Locate the cell with the specified text and output its [x, y] center coordinate. 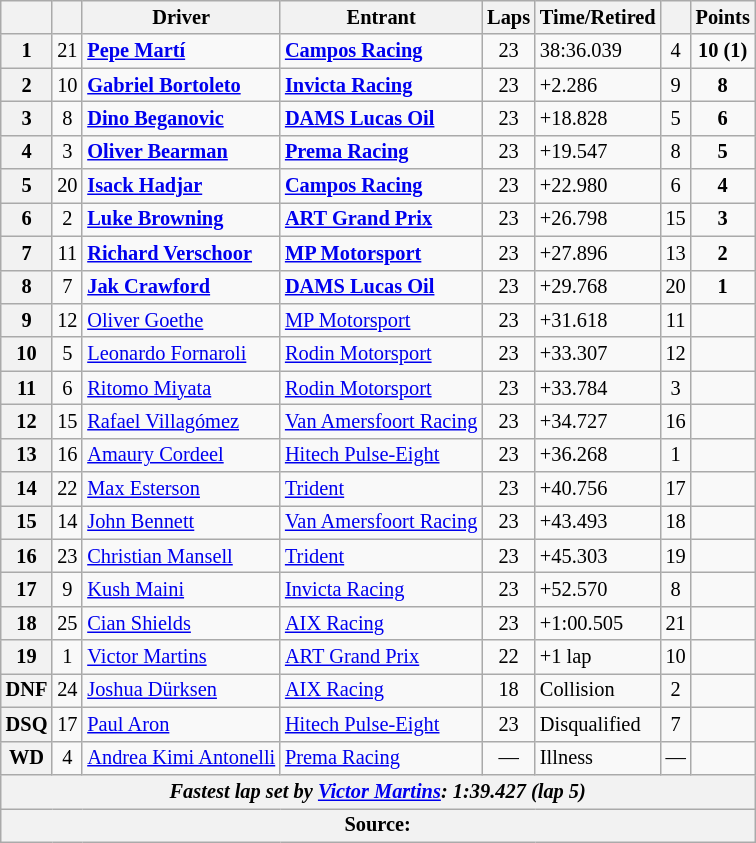
+45.303 [598, 556]
+26.798 [598, 219]
Entrant [381, 17]
Oliver Goethe [181, 320]
Luke Browning [181, 219]
Jak Crawford [181, 287]
Pepe Martí [181, 51]
+40.756 [598, 489]
Collision [598, 690]
Driver [181, 17]
Ritomo Miyata [181, 388]
+1:00.505 [598, 623]
Paul Aron [181, 724]
+43.493 [598, 522]
Kush Maini [181, 589]
+29.768 [598, 287]
Oliver Bearman [181, 152]
DSQ [27, 724]
+19.547 [598, 152]
Gabriel Bortoleto [181, 85]
Richard Verschoor [181, 253]
Andrea Kimi Antonelli [181, 758]
+27.896 [598, 253]
+33.307 [598, 354]
+33.784 [598, 388]
Christian Mansell [181, 556]
WD [27, 758]
Fastest lap set by Victor Martins: 1:39.427 (lap 5) [378, 791]
+2.286 [598, 85]
+22.980 [598, 186]
+18.828 [598, 118]
Rafael Villagómez [181, 421]
Amaury Cordeel [181, 455]
Joshua Dürksen [181, 690]
25 [67, 623]
Illness [598, 758]
24 [67, 690]
Time/Retired [598, 17]
Max Esterson [181, 489]
10 (1) [723, 51]
+31.618 [598, 320]
John Bennett [181, 522]
38:36.039 [598, 51]
Dino Beganovic [181, 118]
Disqualified [598, 724]
Points [723, 17]
Isack Hadjar [181, 186]
Leonardo Fornaroli [181, 354]
+52.570 [598, 589]
+34.727 [598, 421]
DNF [27, 690]
+36.268 [598, 455]
Cian Shields [181, 623]
Victor Martins [181, 657]
Source: [378, 825]
+1 lap [598, 657]
Laps [508, 17]
